Find where the given text appears and provide that cell's center as [x, y] coordinate. 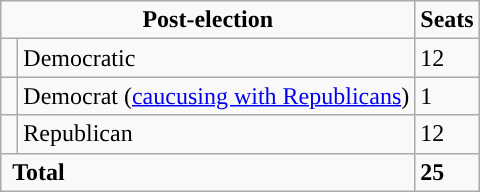
Post-election [208, 20]
Democratic [216, 58]
Democrat (caucusing with Republicans) [216, 96]
Republican [216, 134]
Seats [447, 20]
1 [447, 96]
Total [208, 172]
25 [447, 172]
